Extract the (X, Y) coordinate from the center of the cell holding the provided text.  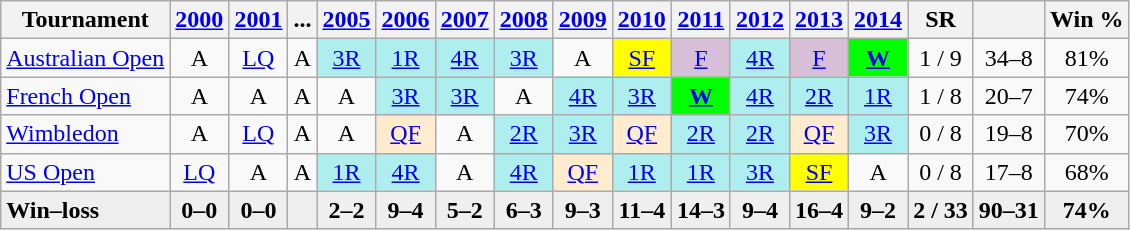
Tournament (86, 20)
2 / 33 (941, 210)
17–8 (1008, 172)
Win % (1086, 20)
Win–loss (86, 210)
2013 (818, 20)
5–2 (464, 210)
2005 (346, 20)
90–31 (1008, 210)
Wimbledon (86, 134)
14–3 (700, 210)
11–4 (642, 210)
2008 (524, 20)
20–7 (1008, 96)
US Open (86, 172)
Australian Open (86, 58)
9–2 (878, 210)
1 / 9 (941, 58)
81% (1086, 58)
34–8 (1008, 58)
SR (941, 20)
70% (1086, 134)
2006 (406, 20)
2007 (464, 20)
2001 (258, 20)
9–3 (582, 210)
2–2 (346, 210)
2014 (878, 20)
French Open (86, 96)
19–8 (1008, 134)
... (302, 20)
16–4 (818, 210)
2012 (760, 20)
2010 (642, 20)
2000 (200, 20)
2011 (700, 20)
6–3 (524, 210)
2009 (582, 20)
68% (1086, 172)
1 / 8 (941, 96)
